Locate the cell with the specified text and output its [x, y] center coordinate. 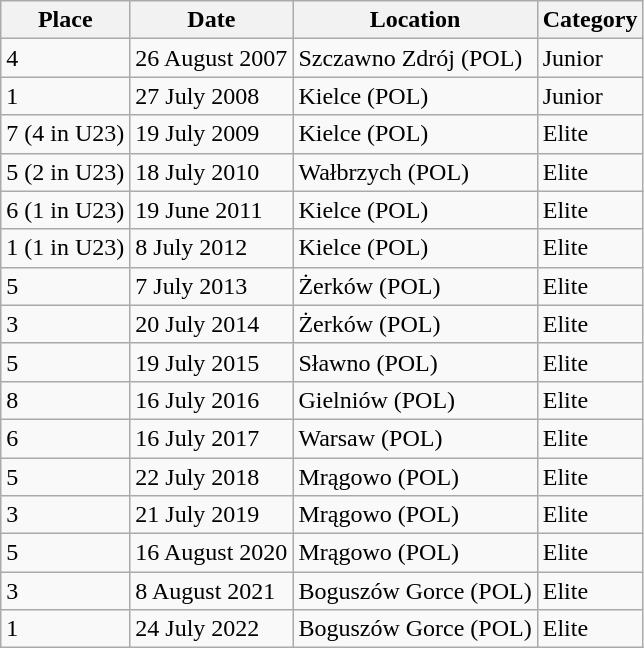
Gielniów (POL) [415, 400]
16 August 2020 [212, 553]
Date [212, 20]
8 [66, 400]
19 July 2009 [212, 134]
26 August 2007 [212, 58]
6 (1 in U23) [66, 210]
Sławno (POL) [415, 362]
4 [66, 58]
20 July 2014 [212, 324]
21 July 2019 [212, 515]
22 July 2018 [212, 477]
19 July 2015 [212, 362]
Category [590, 20]
8 August 2021 [212, 591]
8 July 2012 [212, 248]
Place [66, 20]
7 (4 in U23) [66, 134]
24 July 2022 [212, 629]
Wałbrzych (POL) [415, 172]
16 July 2016 [212, 400]
18 July 2010 [212, 172]
1 (1 in U23) [66, 248]
Warsaw (POL) [415, 438]
Szczawno Zdrój (POL) [415, 58]
27 July 2008 [212, 96]
16 July 2017 [212, 438]
19 June 2011 [212, 210]
5 (2 in U23) [66, 172]
Location [415, 20]
6 [66, 438]
7 July 2013 [212, 286]
